Identify which cell holds the provided text, then report its [X, Y] central coordinate. 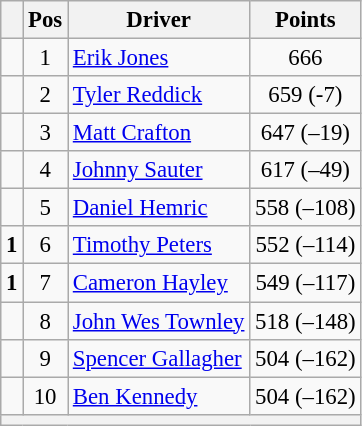
Pos [46, 20]
558 (–108) [306, 208]
4 [46, 170]
518 (–148) [306, 321]
647 (–19) [306, 133]
Spencer Gallagher [159, 358]
Driver [159, 20]
617 (–49) [306, 170]
2 [46, 95]
549 (–117) [306, 283]
John Wes Townley [159, 321]
Points [306, 20]
8 [46, 321]
666 [306, 58]
10 [46, 396]
7 [46, 283]
Tyler Reddick [159, 95]
Ben Kennedy [159, 396]
659 (-7) [306, 95]
Erik Jones [159, 58]
Cameron Hayley [159, 283]
552 (–114) [306, 245]
5 [46, 208]
3 [46, 133]
Timothy Peters [159, 245]
Johnny Sauter [159, 170]
Daniel Hemric [159, 208]
6 [46, 245]
Matt Crafton [159, 133]
9 [46, 358]
